Capture the cell that displays the provided text and extract its (X, Y) central coordinate. 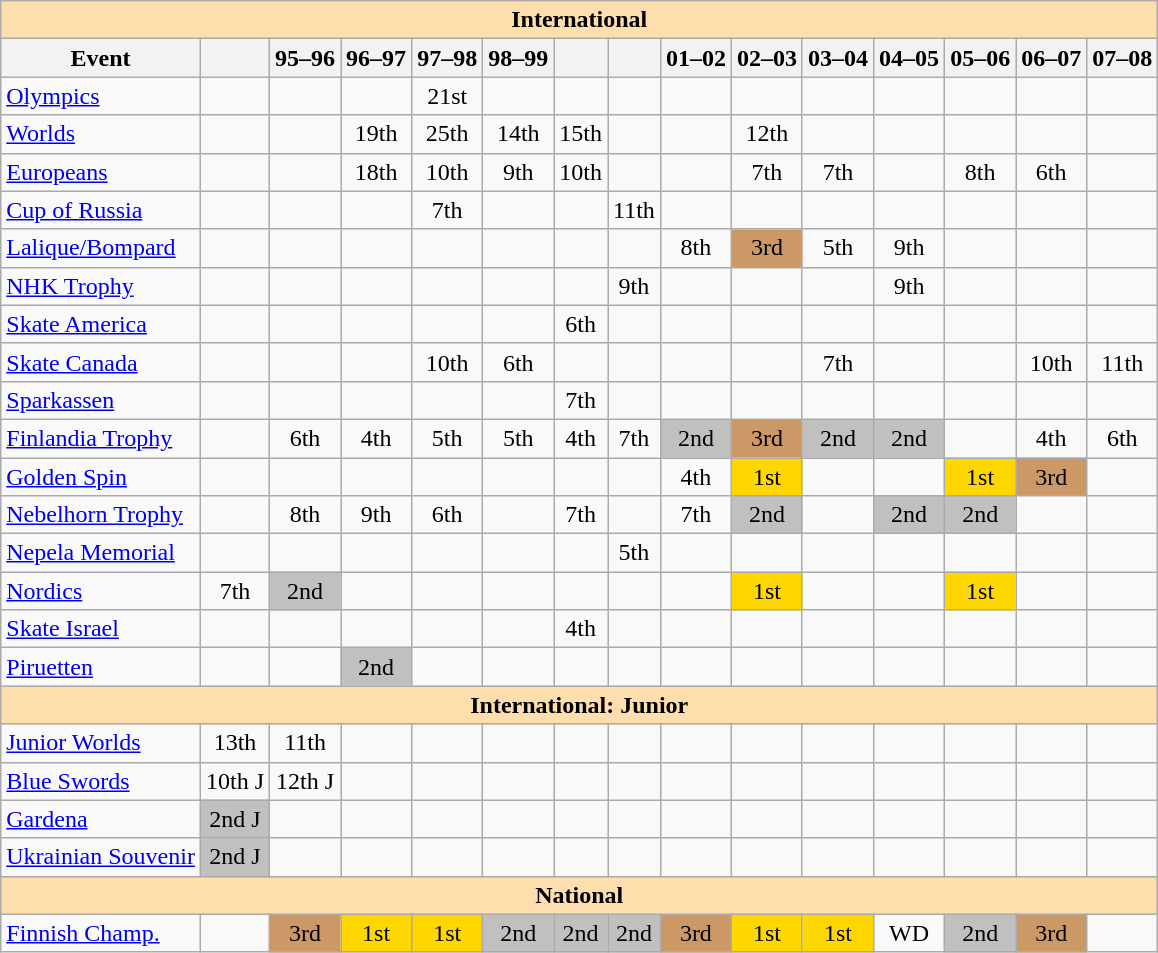
Event (101, 58)
13th (234, 743)
Skate Canada (101, 362)
WD (910, 933)
Nebelhorn Trophy (101, 515)
12th (766, 134)
18th (376, 172)
Finnish Champ. (101, 933)
01–02 (696, 58)
Skate America (101, 324)
05–06 (980, 58)
10th J (234, 781)
International: Junior (580, 705)
12th J (306, 781)
95–96 (306, 58)
04–05 (910, 58)
21st (448, 96)
97–98 (448, 58)
03–04 (838, 58)
Junior Worlds (101, 743)
98–99 (518, 58)
Golden Spin (101, 477)
02–03 (766, 58)
National (580, 895)
Worlds (101, 134)
Blue Swords (101, 781)
Skate Israel (101, 629)
15th (581, 134)
Nordics (101, 591)
96–97 (376, 58)
14th (518, 134)
06–07 (1052, 58)
07–08 (1122, 58)
Cup of Russia (101, 210)
Piruetten (101, 667)
Europeans (101, 172)
19th (376, 134)
Olympics (101, 96)
Gardena (101, 819)
Finlandia Trophy (101, 438)
Sparkassen (101, 400)
Lalique/Bompard (101, 248)
NHK Trophy (101, 286)
International (580, 20)
Nepela Memorial (101, 553)
Ukrainian Souvenir (101, 857)
25th (448, 134)
